Determine the (X, Y) coordinate at the center of the cell enclosing the given text.  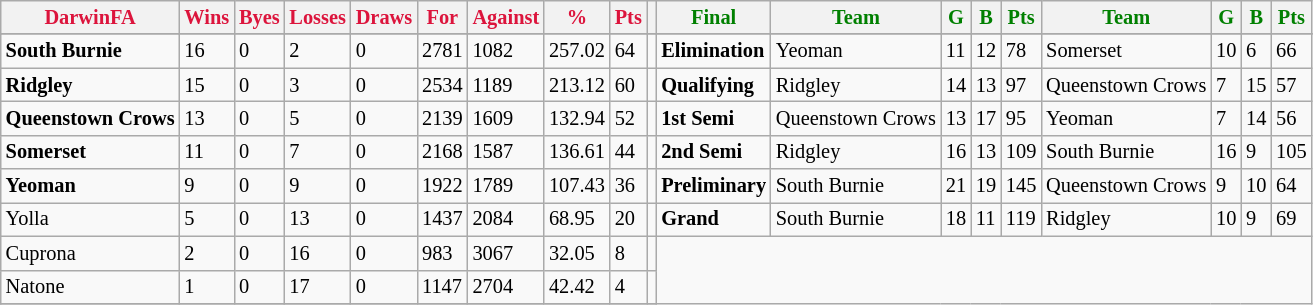
Elimination (714, 51)
32.05 (577, 253)
2nd Semi (714, 152)
DarwinFA (90, 17)
2168 (442, 152)
257.02 (577, 51)
56 (1291, 118)
6 (1256, 51)
20 (628, 219)
% (577, 17)
1st Semi (714, 118)
1189 (506, 85)
1082 (506, 51)
42.42 (577, 287)
95 (1021, 118)
1789 (506, 186)
78 (1021, 51)
4 (628, 287)
68.95 (577, 219)
Draws (384, 17)
Against (506, 17)
44 (628, 152)
983 (442, 253)
109 (1021, 152)
For (442, 17)
Preliminary (714, 186)
Byes (259, 17)
3067 (506, 253)
1922 (442, 186)
1437 (442, 219)
69 (1291, 219)
2781 (442, 51)
2139 (442, 118)
66 (1291, 51)
12 (986, 51)
Cuprona (90, 253)
107.43 (577, 186)
2704 (506, 287)
1147 (442, 287)
60 (628, 85)
Losses (317, 17)
119 (1021, 219)
2534 (442, 85)
1 (206, 287)
Yolla (90, 219)
Natone (90, 287)
Wins (206, 17)
18 (956, 219)
36 (628, 186)
2084 (506, 219)
Grand (714, 219)
3 (317, 85)
8 (628, 253)
145 (1021, 186)
1609 (506, 118)
132.94 (577, 118)
57 (1291, 85)
136.61 (577, 152)
1587 (506, 152)
19 (986, 186)
97 (1021, 85)
213.12 (577, 85)
Final (714, 17)
52 (628, 118)
21 (956, 186)
105 (1291, 152)
Qualifying (714, 85)
